Return (X, Y) of the center of cell containing provided text 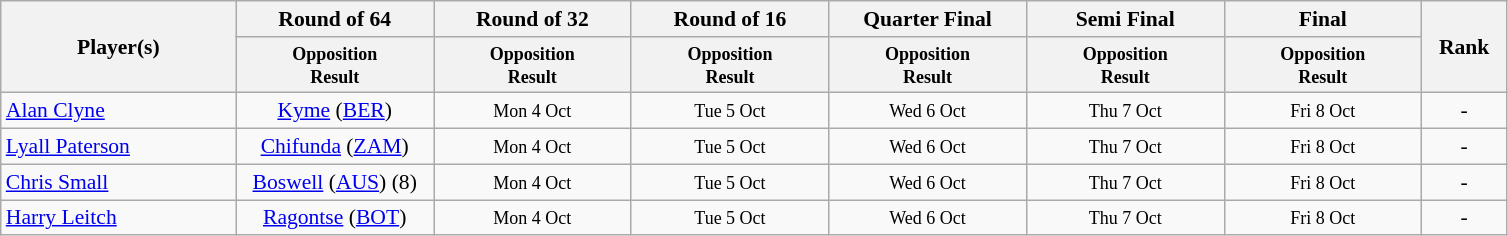
Round of 32 (533, 19)
Chifunda (ZAM) (335, 147)
Kyme (BER) (335, 111)
Semi Final (1125, 19)
Round of 16 (730, 19)
Lyall Paterson (118, 147)
Alan Clyne (118, 111)
Harry Leitch (118, 218)
Player(s) (118, 47)
Chris Small (118, 182)
Boswell (AUS) (8) (335, 182)
Quarter Final (928, 19)
Final (1323, 19)
Rank (1464, 47)
Round of 64 (335, 19)
Ragontse (BOT) (335, 218)
